Scan for the cell matching the given text and deliver its [X, Y] coordinate at center. 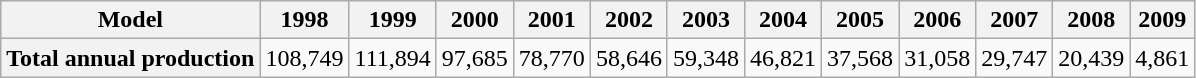
58,646 [628, 58]
1999 [392, 20]
2003 [706, 20]
108,749 [304, 58]
2009 [1162, 20]
2007 [1014, 20]
78,770 [552, 58]
29,747 [1014, 58]
97,685 [474, 58]
46,821 [784, 58]
2001 [552, 20]
20,439 [1092, 58]
2002 [628, 20]
59,348 [706, 58]
2004 [784, 20]
2006 [938, 20]
31,058 [938, 58]
Model [130, 20]
37,568 [860, 58]
2005 [860, 20]
4,861 [1162, 58]
2008 [1092, 20]
1998 [304, 20]
2000 [474, 20]
Total annual production [130, 58]
111,894 [392, 58]
